Detect which cell encompasses the target text, then output its [X, Y] center coordinate. 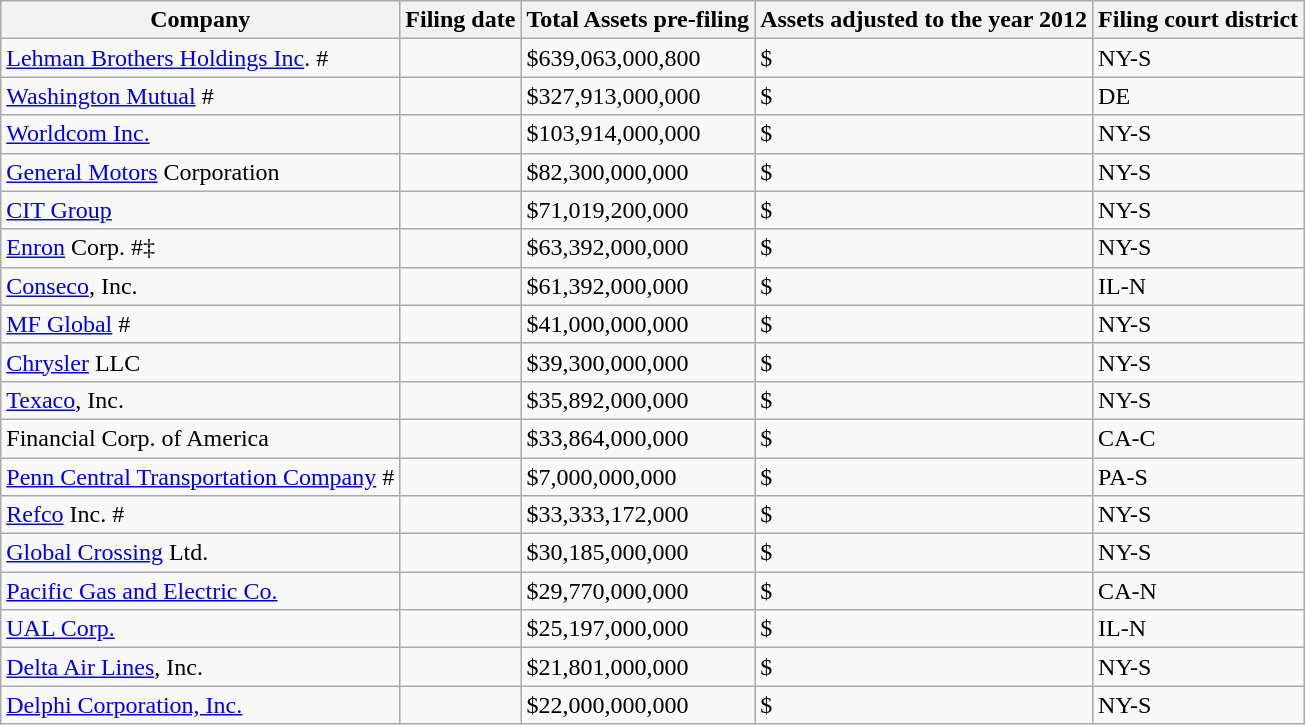
General Motors Corporation [200, 172]
Washington Mutual # [200, 96]
Assets adjusted to the year 2012 [924, 20]
$63,392,000,000 [638, 248]
UAL Corp. [200, 629]
Worldcom Inc. [200, 134]
Company [200, 20]
$71,019,200,000 [638, 210]
$7,000,000,000 [638, 477]
CA-C [1198, 438]
$61,392,000,000 [638, 286]
Filing court district [1198, 20]
Penn Central Transportation Company # [200, 477]
$35,892,000,000 [638, 400]
MF Global # [200, 324]
$25,197,000,000 [638, 629]
CA-N [1198, 591]
DE [1198, 96]
$33,333,172,000 [638, 515]
Filing date [460, 20]
$639,063,000,800 [638, 58]
$39,300,000,000 [638, 362]
Delta Air Lines, Inc. [200, 667]
Enron Corp. #‡ [200, 248]
$82,300,000,000 [638, 172]
Refco Inc. # [200, 515]
$33,864,000,000 [638, 438]
Delphi Corporation, Inc. [200, 705]
Total Assets pre-filing [638, 20]
Chrysler LLC [200, 362]
$103,914,000,000 [638, 134]
PA-S [1198, 477]
$29,770,000,000 [638, 591]
Financial Corp. of America [200, 438]
$21,801,000,000 [638, 667]
Lehman Brothers Holdings Inc. # [200, 58]
Conseco, Inc. [200, 286]
Global Crossing Ltd. [200, 553]
CIT Group [200, 210]
$327,913,000,000 [638, 96]
$30,185,000,000 [638, 553]
$41,000,000,000 [638, 324]
Pacific Gas and Electric Co. [200, 591]
Texaco, Inc. [200, 400]
$22,000,000,000 [638, 705]
